Find where the given text appears and provide that cell's center as [X, Y] coordinate. 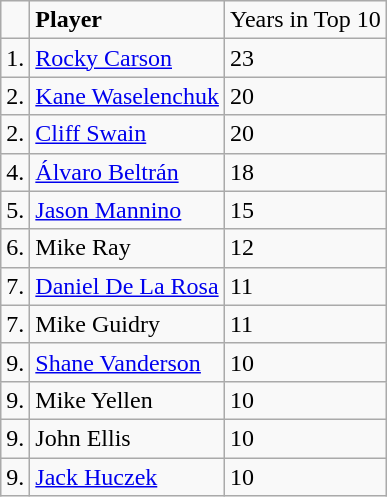
Mike Yellen [128, 400]
Cliff Swain [128, 134]
15 [305, 210]
Álvaro Beltrán [128, 172]
18 [305, 172]
Jason Mannino [128, 210]
Daniel De La Rosa [128, 286]
John Ellis [128, 438]
5. [16, 210]
Years in Top 10 [305, 20]
Kane Waselenchuk [128, 96]
Jack Huczek [128, 477]
Mike Ray [128, 248]
1. [16, 58]
6. [16, 248]
Rocky Carson [128, 58]
Player [128, 20]
4. [16, 172]
Mike Guidry [128, 324]
12 [305, 248]
23 [305, 58]
Shane Vanderson [128, 362]
